Output the (X, Y) coordinate of the center of the cell containing the given text.  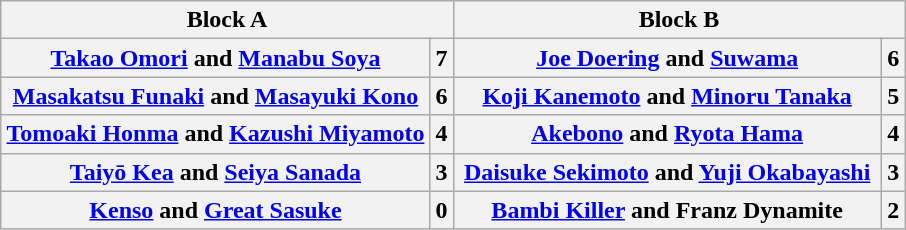
0 (442, 210)
Takao Omori and Manabu Soya (216, 58)
Tomoaki Honma and Kazushi Miyamoto (216, 134)
Joe Doering and Suwama (667, 58)
2 (893, 210)
Block B (679, 20)
Daisuke Sekimoto and Yuji Okabayashi (667, 172)
Kenso and Great Sasuke (216, 210)
7 (442, 58)
Taiyō Kea and Seiya Sanada (216, 172)
Akebono and Ryota Hama (667, 134)
5 (893, 96)
Block A (227, 20)
Masakatsu Funaki and Masayuki Kono (216, 96)
Koji Kanemoto and Minoru Tanaka (667, 96)
Bambi Killer and Franz Dynamite (667, 210)
